Identify which cell holds the provided text, then report its (x, y) central coordinate. 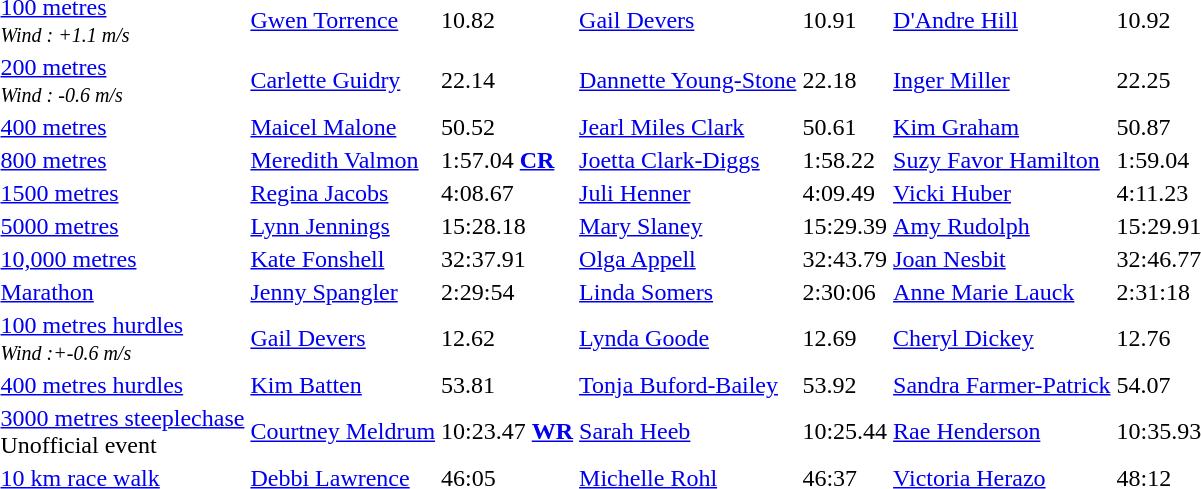
Mary Slaney (688, 226)
15:28.18 (508, 226)
22.14 (508, 80)
Juli Henner (688, 193)
12.69 (845, 338)
Sandra Farmer-Patrick (1002, 385)
Lynn Jennings (343, 226)
Sarah Heeb (688, 432)
Joan Nesbit (1002, 259)
Maicel Malone (343, 127)
22.18 (845, 80)
53.81 (508, 385)
Kate Fonshell (343, 259)
Cheryl Dickey (1002, 338)
Regina Jacobs (343, 193)
Kim Batten (343, 385)
Meredith Valmon (343, 160)
Jearl Miles Clark (688, 127)
4:09.49 (845, 193)
50.52 (508, 127)
15:29.39 (845, 226)
53.92 (845, 385)
Rae Henderson (1002, 432)
12.62 (508, 338)
1:58.22 (845, 160)
Vicki Huber (1002, 193)
Linda Somers (688, 292)
Tonja Buford-Bailey (688, 385)
Jenny Spangler (343, 292)
32:43.79 (845, 259)
10:25.44 (845, 432)
Gail Devers (343, 338)
32:37.91 (508, 259)
Amy Rudolph (1002, 226)
Courtney Meldrum (343, 432)
4:08.67 (508, 193)
Suzy Favor Hamilton (1002, 160)
Anne Marie Lauck (1002, 292)
Joetta Clark-Diggs (688, 160)
Carlette Guidry (343, 80)
Inger Miller (1002, 80)
1:57.04 CR (508, 160)
2:30:06 (845, 292)
Olga Appell (688, 259)
50.61 (845, 127)
2:29:54 (508, 292)
Dannette Young-Stone (688, 80)
Kim Graham (1002, 127)
10:23.47 WR (508, 432)
Lynda Goode (688, 338)
